Return [x, y] of the center of cell containing provided text 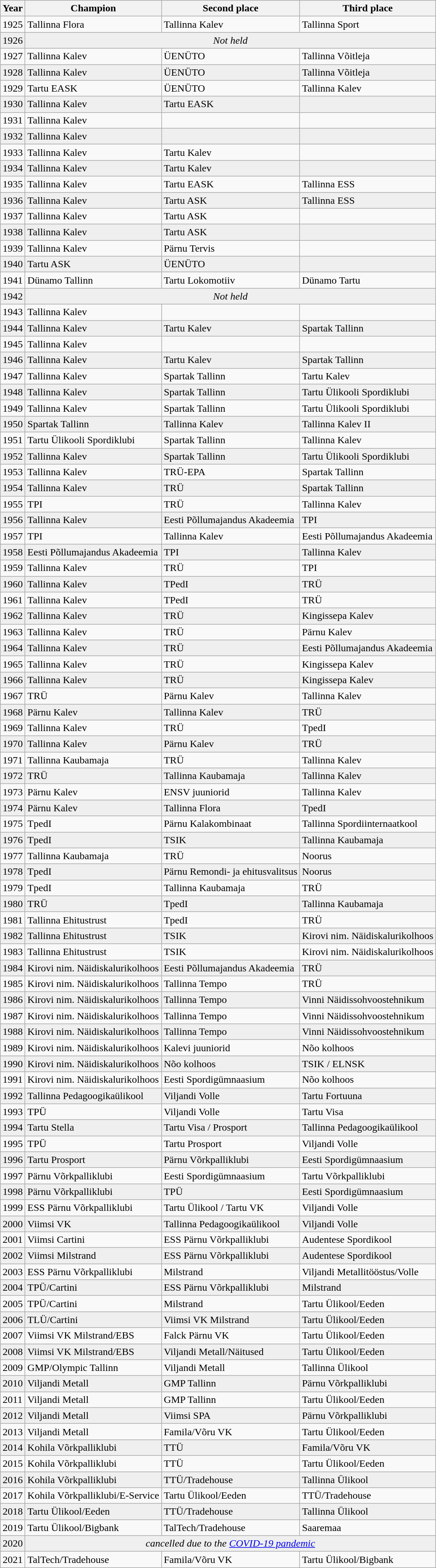
1934 [13, 168]
1988 [13, 1032]
1997 [13, 1176]
1929 [13, 88]
2018 [13, 1512]
1942 [13, 296]
Tartu Fortuuna [368, 1096]
Tallinna Kalev II [368, 424]
1955 [13, 504]
1957 [13, 536]
1947 [13, 376]
2007 [13, 1336]
2021 [13, 1560]
1956 [13, 520]
1963 [13, 632]
TLÜ/Cartini [93, 1320]
1948 [13, 392]
Viimsi Milstrand [93, 1256]
2012 [13, 1415]
1958 [13, 552]
1995 [13, 1144]
1973 [13, 792]
Pärnu Remondi- ja ehitusvalitsus [230, 872]
1946 [13, 360]
1970 [13, 744]
1971 [13, 760]
1966 [13, 680]
Tallinna Spordiinternaatkool [368, 824]
1943 [13, 312]
1928 [13, 72]
ENSV juuniorid [230, 792]
1949 [13, 408]
Viimsi VK Milstrand [230, 1320]
1980 [13, 904]
1951 [13, 440]
1945 [13, 344]
1965 [13, 664]
GMP/Olympic Tallinn [93, 1368]
2008 [13, 1352]
TSIK / ELNSK [368, 1064]
1989 [13, 1048]
Viimsi SPA [230, 1415]
Dünamo Tallinn [93, 280]
Tartu Ülikool / Tartu VK [230, 1208]
1925 [13, 24]
2020 [13, 1544]
1979 [13, 888]
1990 [13, 1064]
1969 [13, 728]
2017 [13, 1496]
1968 [13, 712]
Viimsi Cartini [93, 1240]
Dünamo Tartu [368, 280]
Viljandi Metall/Näitused [230, 1352]
1931 [13, 120]
Tartu Visa [368, 1112]
1960 [13, 584]
1978 [13, 872]
1944 [13, 328]
1926 [13, 40]
Saaremaa [368, 1528]
2005 [13, 1304]
1991 [13, 1080]
1983 [13, 952]
1933 [13, 152]
Champion [93, 8]
Tartu Võrkpalliklubi [368, 1176]
1930 [13, 104]
2006 [13, 1320]
Viimsi VK [93, 1224]
1961 [13, 600]
1998 [13, 1192]
1975 [13, 824]
1935 [13, 184]
1953 [13, 472]
cancelled due to the COVID-19 pandemic [230, 1544]
1941 [13, 280]
1940 [13, 264]
2000 [13, 1224]
2009 [13, 1368]
1987 [13, 1016]
Third place [368, 8]
1967 [13, 696]
1972 [13, 776]
1939 [13, 248]
Pärnu Kalakombinaat [230, 824]
1994 [13, 1128]
1932 [13, 136]
1982 [13, 936]
1954 [13, 488]
Tartu Stella [93, 1128]
Tartu Lokomotiiv [230, 280]
1938 [13, 232]
1977 [13, 856]
1999 [13, 1208]
1927 [13, 56]
1962 [13, 616]
2003 [13, 1272]
Viljandi Metallitööstus/Volle [368, 1272]
1952 [13, 456]
1936 [13, 200]
2010 [13, 1384]
1981 [13, 920]
2013 [13, 1431]
1985 [13, 984]
1959 [13, 568]
1992 [13, 1096]
TRÜ-EPA [230, 472]
1974 [13, 808]
Tartu Visa / Prosport [230, 1128]
2011 [13, 1400]
Tallinna Sport [368, 24]
Falck Pärnu VK [230, 1336]
Pärnu Tervis [230, 248]
2001 [13, 1240]
1976 [13, 840]
1950 [13, 424]
Year [13, 8]
2014 [13, 1447]
2016 [13, 1479]
Kalevi juuniorid [230, 1048]
1996 [13, 1160]
1964 [13, 648]
1993 [13, 1112]
2019 [13, 1528]
Second place [230, 8]
1986 [13, 1000]
2015 [13, 1463]
2002 [13, 1256]
1984 [13, 968]
Kohila Võrkpalliklubi/E-Service [93, 1496]
2004 [13, 1288]
1937 [13, 216]
